Capture the cell that displays the provided text and extract its [X, Y] central coordinate. 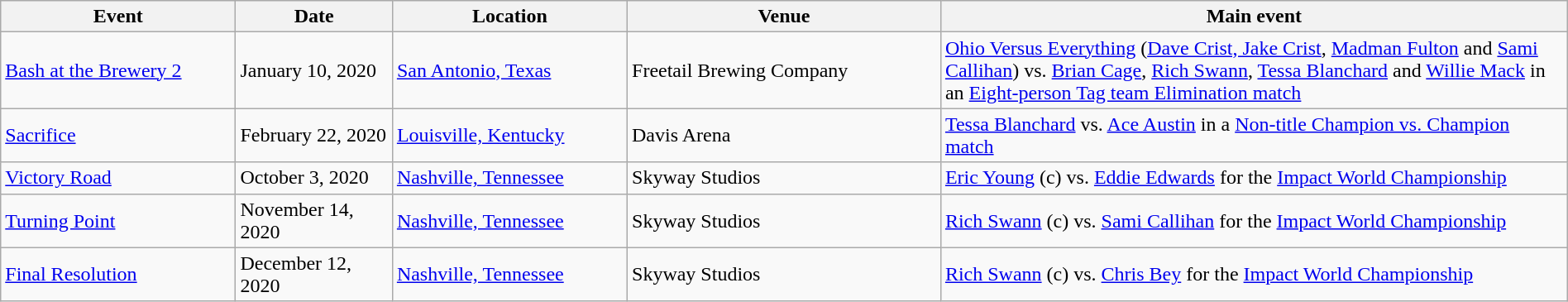
October 3, 2020 [314, 178]
Location [509, 17]
Davis Arena [784, 136]
Freetail Brewing Company [784, 70]
Main event [1254, 17]
Rich Swann (c) vs. Chris Bey for the Impact World Championship [1254, 275]
Final Resolution [118, 275]
Louisville, Kentucky [509, 136]
San Antonio, Texas [509, 70]
Venue [784, 17]
February 22, 2020 [314, 136]
Bash at the Brewery 2 [118, 70]
Eric Young (c) vs. Eddie Edwards for the Impact World Championship [1254, 178]
January 10, 2020 [314, 70]
December 12, 2020 [314, 275]
November 14, 2020 [314, 220]
Turning Point [118, 220]
Victory Road [118, 178]
Tessa Blanchard vs. Ace Austin in a Non-title Champion vs. Champion match [1254, 136]
Sacrifice [118, 136]
Event [118, 17]
Rich Swann (c) vs. Sami Callihan for the Impact World Championship [1254, 220]
Date [314, 17]
